For the text-containing cell, return its midpoint in [x, y] coordinate format. 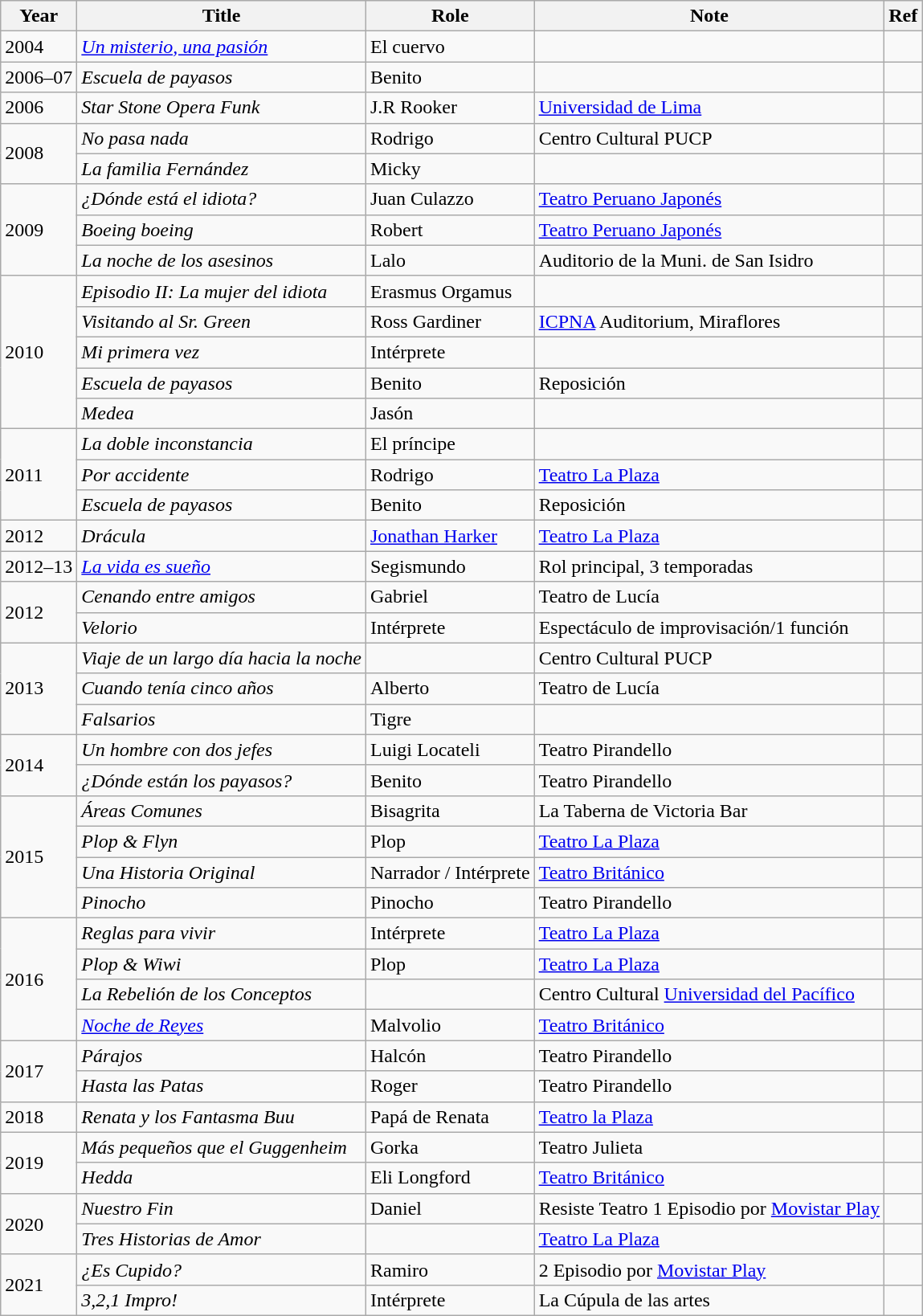
Cuando tenía cinco años [222, 689]
Renata y los Fantasma Buu [222, 1117]
Erasmus Orgamus [450, 291]
J.R Rooker [450, 108]
Papá de Renata [450, 1117]
Una Historia Original [222, 872]
Tres Historias de Amor [222, 1239]
Medea [222, 414]
2010 [39, 352]
2016 [39, 979]
Plop & Flyn [222, 841]
Cenando entre amigos [222, 597]
La Rebelión de los Conceptos [222, 995]
2011 [39, 475]
2021 [39, 1285]
Plop & Wiwi [222, 964]
Narrador / Intérprete [450, 872]
Bisagrita [450, 811]
Gorka [450, 1147]
Teatro Julieta [709, 1147]
Robert [450, 230]
2013 [39, 689]
¿Dónde está el idiota? [222, 199]
¿Dónde están los payasos? [222, 780]
Áreas Comunes [222, 811]
Note [709, 16]
Luigi Locateli [450, 750]
Un misterio, una pasión [222, 47]
2019 [39, 1163]
2006–07 [39, 77]
Visitando al Sr. Green [222, 321]
Un hombre con dos jefes [222, 750]
2020 [39, 1224]
Jasón [450, 414]
Boeing boeing [222, 230]
Mi primera vez [222, 352]
¿Es Cupido? [222, 1269]
Velorio [222, 627]
Gabriel [450, 597]
Drácula [222, 536]
ICPNA Auditorium, Miraflores [709, 321]
Star Stone Opera Funk [222, 108]
No pasa nada [222, 138]
2017 [39, 1071]
La Cúpula de las artes [709, 1300]
El príncipe [450, 444]
Role [450, 16]
El cuervo [450, 47]
Jonathan Harker [450, 536]
La Taberna de Victoria Bar [709, 811]
Daniel [450, 1208]
Lalo [450, 260]
Alberto [450, 689]
Centro Cultural Universidad del Pacífico [709, 995]
2006 [39, 108]
Hasta las Patas [222, 1086]
Hedda [222, 1178]
3,2,1 Impro! [222, 1300]
Falsarios [222, 719]
Auditorio de la Muni. de San Isidro [709, 260]
2004 [39, 47]
Noche de Reyes [222, 1025]
La familia Fernández [222, 169]
Episodio II: La mujer del idiota [222, 291]
Rol principal, 3 temporadas [709, 566]
Resiste Teatro 1 Episodio por Movistar Play [709, 1208]
2012–13 [39, 566]
Micky [450, 169]
Roger [450, 1086]
Párajos [222, 1056]
Teatro la Plaza [709, 1117]
Halcón [450, 1056]
Malvolio [450, 1025]
2015 [39, 856]
Title [222, 16]
Tigre [450, 719]
2009 [39, 230]
Reglas para vivir [222, 934]
Eli Longford [450, 1178]
2014 [39, 765]
Por accidente [222, 475]
La doble inconstancia [222, 444]
Segismundo [450, 566]
Más pequeños que el Guggenheim [222, 1147]
Juan Culazzo [450, 199]
Ross Gardiner [450, 321]
2018 [39, 1117]
La vida es sueño [222, 566]
Ref [903, 16]
Nuestro Fin [222, 1208]
Ramiro [450, 1269]
Universidad de Lima [709, 108]
La noche de los asesinos [222, 260]
2 Episodio por Movistar Play [709, 1269]
Espectáculo de improvisación/1 función [709, 627]
Viaje de un largo día hacia la noche [222, 658]
2008 [39, 153]
Year [39, 16]
